Capture the cell that displays the provided text and extract its (X, Y) central coordinate. 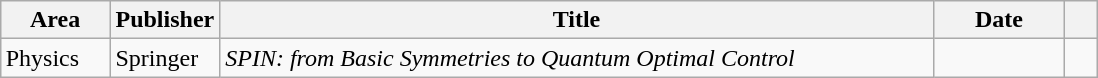
Area (55, 20)
Publisher (165, 20)
Springer (165, 58)
Title (576, 20)
SPIN: from Basic Symmetries to Quantum Optimal Control (576, 58)
Physics (55, 58)
Date (999, 20)
